Pinpoint the cell where the given text exists, returning its [x, y] midpoint coordinate. 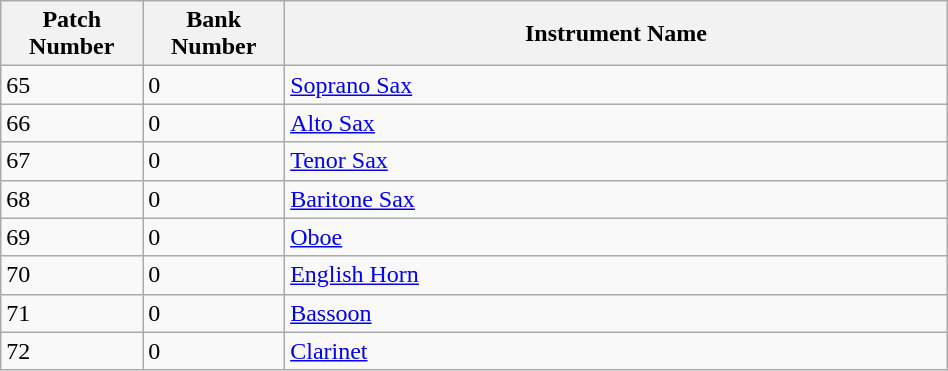
Instrument Name [616, 34]
67 [72, 161]
Soprano Sax [616, 85]
65 [72, 85]
70 [72, 275]
Oboe [616, 237]
72 [72, 351]
Bank Number [214, 34]
Bassoon [616, 313]
English Horn [616, 275]
69 [72, 237]
71 [72, 313]
Patch Number [72, 34]
Tenor Sax [616, 161]
Clarinet [616, 351]
Baritone Sax [616, 199]
66 [72, 123]
68 [72, 199]
Alto Sax [616, 123]
